Detect which cell encompasses the target text, then output its [X, Y] center coordinate. 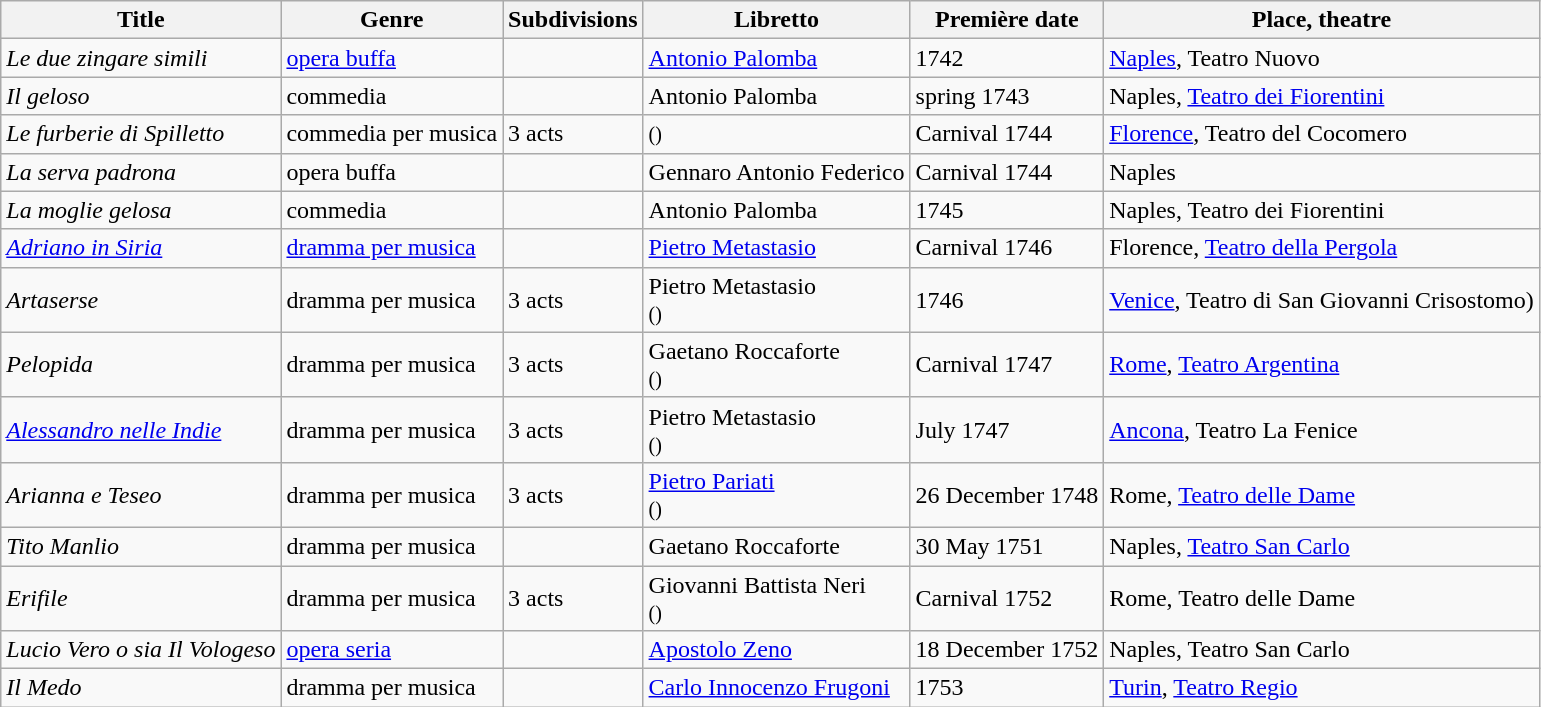
1746 [1007, 300]
18 December 1752 [1007, 650]
Pietro Pariati() [776, 494]
1753 [1007, 688]
Il Medo [141, 688]
Gennaro Antonio Federico [776, 172]
26 December 1748 [1007, 494]
Naples [1322, 172]
Erifile [141, 598]
opera seria [392, 650]
Carnival 1752 [1007, 598]
Artaserse [141, 300]
Pelopida [141, 364]
Place, theatre [1322, 20]
Lucio Vero o sia Il Vologeso [141, 650]
Alessandro nelle Indie [141, 430]
Tito Manlio [141, 546]
Sub­divisions [573, 20]
Gaetano Roccaforte [776, 546]
Giovanni Battista Neri() [776, 598]
Pietro Metastasio [776, 248]
1742 [1007, 58]
Florence, Teatro del Cocomero [1322, 134]
Naples, Teatro Nuovo [1322, 58]
La moglie gelosa [141, 210]
Apostolo Zeno [776, 650]
Rome, Teatro Argentina [1322, 364]
30 May 1751 [1007, 546]
Arianna e Teseo [141, 494]
Il geloso [141, 96]
Venice, Teatro di San Giovanni Crisostomo) [1322, 300]
Florence, Teatro della Pergola [1322, 248]
() [776, 134]
Genre [392, 20]
July 1747 [1007, 430]
1745 [1007, 210]
Gaetano Roccaforte() [776, 364]
La serva padrona [141, 172]
Le due zingare simili [141, 58]
Carlo Innocenzo Frugoni [776, 688]
Turin, Teatro Regio [1322, 688]
commedia per musica [392, 134]
Libretto [776, 20]
Première date [1007, 20]
Ancona, Teatro La Fenice [1322, 430]
Le furberie di Spilletto [141, 134]
Carnival 1747 [1007, 364]
Carnival 1746 [1007, 248]
spring 1743 [1007, 96]
Title [141, 20]
Adriano in Siria [141, 248]
